Return [X, Y] of the center of cell containing provided text 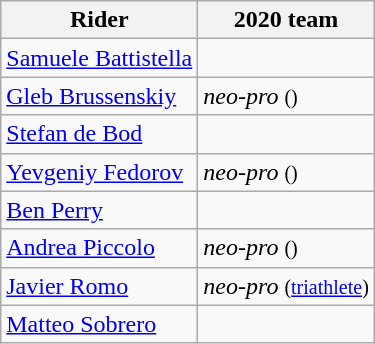
Gleb Brussenskiy [100, 96]
Javier Romo [100, 286]
Matteo Sobrero [100, 324]
Ben Perry [100, 210]
neo-pro (triathlete) [286, 286]
Samuele Battistella [100, 58]
Andrea Piccolo [100, 248]
Yevgeniy Fedorov [100, 172]
2020 team [286, 20]
Stefan de Bod [100, 134]
Rider [100, 20]
